Pinpoint the cell where the given text exists, returning its [x, y] midpoint coordinate. 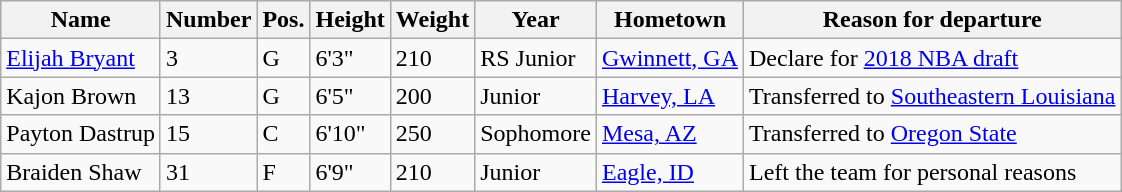
RS Junior [536, 58]
Reason for departure [932, 20]
Braiden Shaw [81, 172]
3 [208, 58]
Eagle, ID [670, 172]
Kajon Brown [81, 96]
200 [432, 96]
Number [208, 20]
Mesa, AZ [670, 134]
6'5" [350, 96]
Hometown [670, 20]
Year [536, 20]
6'9" [350, 172]
Weight [432, 20]
Gwinnett, GA [670, 58]
13 [208, 96]
Transferred to Oregon State [932, 134]
Payton Dastrup [81, 134]
31 [208, 172]
250 [432, 134]
F [284, 172]
Elijah Bryant [81, 58]
C [284, 134]
Height [350, 20]
6'10" [350, 134]
Sophomore [536, 134]
15 [208, 134]
Declare for 2018 NBA draft [932, 58]
Pos. [284, 20]
6'3" [350, 58]
Transferred to Southeastern Louisiana [932, 96]
Harvey, LA [670, 96]
Name [81, 20]
Left the team for personal reasons [932, 172]
